Search for the cell housing the specified text and yield its (X, Y) center coordinate. 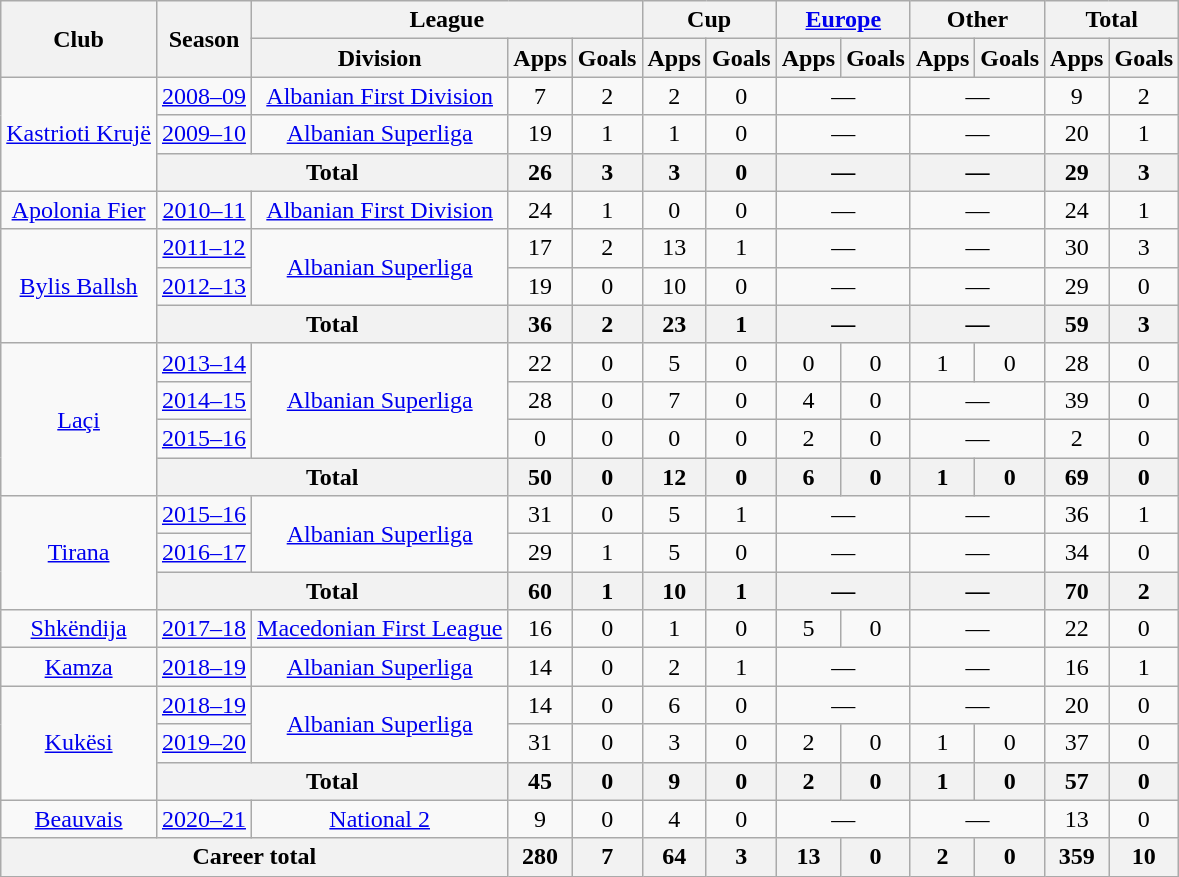
359 (1077, 857)
2016–17 (204, 553)
12 (674, 477)
2020–21 (204, 819)
Division (380, 58)
Shkëndija (79, 629)
70 (1077, 591)
37 (1077, 743)
2012–13 (204, 286)
50 (540, 477)
Tirana (79, 553)
National 2 (380, 819)
69 (1077, 477)
Macedonian First League (380, 629)
2011–12 (204, 248)
23 (674, 324)
64 (674, 857)
45 (540, 781)
2009–10 (204, 134)
Apolonia Fier (79, 210)
280 (540, 857)
59 (1077, 324)
Kamza (79, 667)
Season (204, 39)
Cup (709, 20)
39 (1077, 400)
26 (540, 172)
Club (79, 39)
2019–20 (204, 743)
2010–11 (204, 210)
Career total (254, 857)
34 (1077, 553)
Kastrioti Krujë (79, 134)
57 (1077, 781)
Beauvais (79, 819)
2008–09 (204, 96)
League (447, 20)
30 (1077, 248)
2013–14 (204, 362)
Laçi (79, 419)
Europe (843, 20)
Bylis Ballsh (79, 286)
17 (540, 248)
Kukësi (79, 743)
Other (977, 20)
60 (540, 591)
2017–18 (204, 629)
2014–15 (204, 400)
